Determine the [X, Y] coordinate at the center of the cell enclosing the given text.  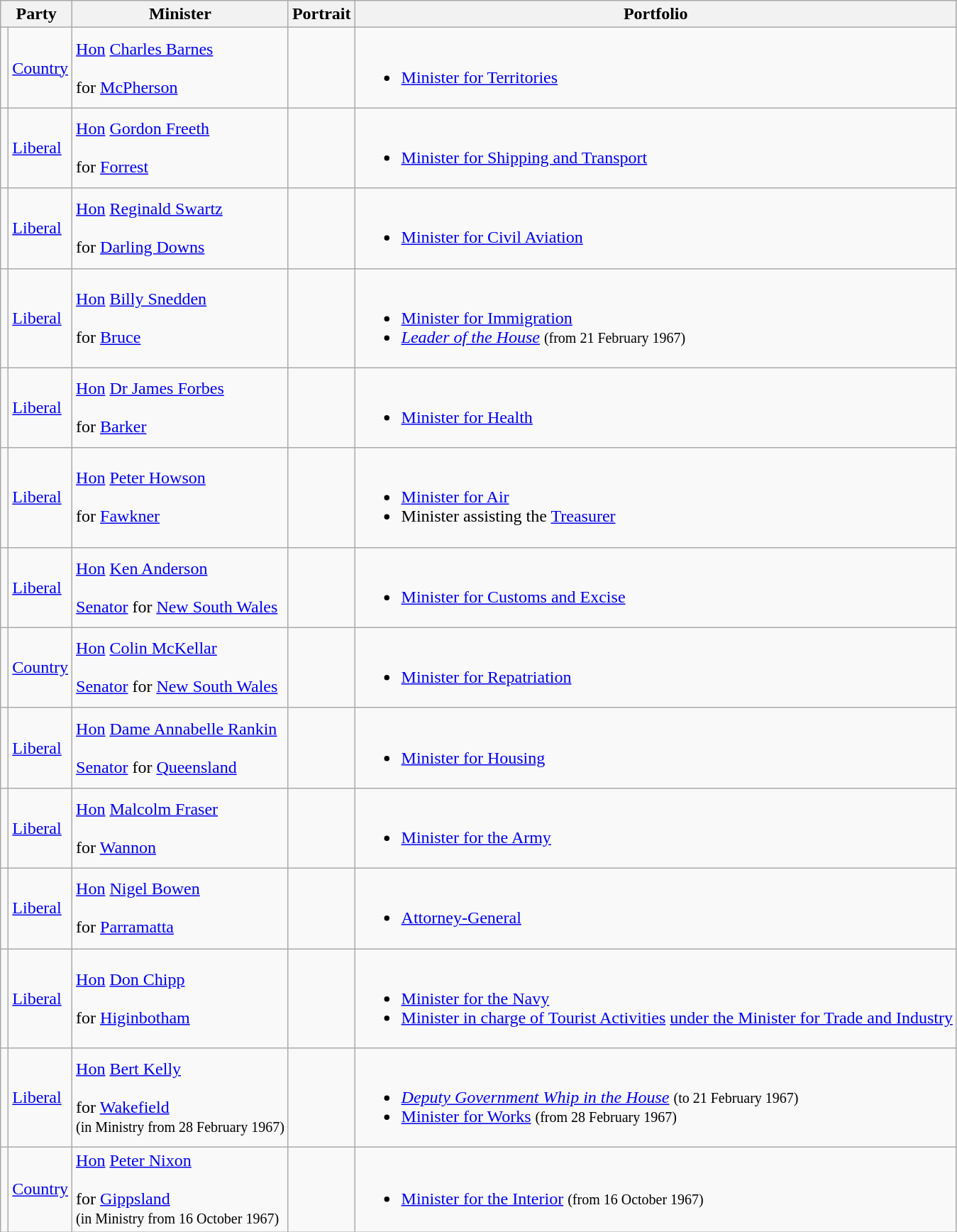
Hon Peter Nixon for Gippsland (in Ministry from 16 October 1967) [180, 1189]
Hon Gordon Freeth for Forrest [180, 148]
Hon Reginald Swartz for Darling Downs [180, 229]
Minister [180, 14]
Minister for Civil Aviation [655, 229]
Hon Peter Howson for Fawkner [180, 497]
Hon Ken Anderson Senator for New South Wales [180, 588]
Hon Nigel Bowen for Parramatta [180, 908]
Hon Dr James Forbes for Barker [180, 407]
Minister for Housing [655, 748]
Minister for Territories [655, 68]
Attorney-General [655, 908]
Minister for the NavyMinister in charge of Tourist Activities under the Minister for Trade and Industry [655, 998]
Hon Bert Kelly for Wakefield (in Ministry from 28 February 1967) [180, 1098]
Minister for the Army [655, 827]
Portfolio [655, 14]
Minister for Repatriation [655, 667]
Minister for Health [655, 407]
Hon Billy Snedden for Bruce [180, 318]
Hon Malcolm Fraser for Wannon [180, 827]
Portrait [321, 14]
Hon Charles Barnes for McPherson [180, 68]
Deputy Government Whip in the House (to 21 February 1967)Minister for Works (from 28 February 1967) [655, 1098]
Hon Dame Annabelle Rankin Senator for Queensland [180, 748]
Minister for Shipping and Transport [655, 148]
Minister for Customs and Excise [655, 588]
Hon Don Chipp for Higinbotham [180, 998]
Minister for ImmigrationLeader of the House (from 21 February 1967) [655, 318]
Minister for the Interior (from 16 October 1967) [655, 1189]
Hon Colin McKellar Senator for New South Wales [180, 667]
Minister for AirMinister assisting the Treasurer [655, 497]
Party [37, 14]
